Extract the (x, y) coordinate from the center of the cell holding the provided text.  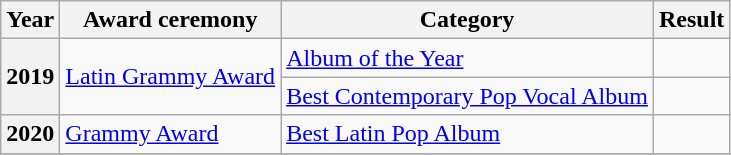
2020 (30, 134)
Award ceremony (170, 20)
Album of the Year (468, 58)
Latin Grammy Award (170, 77)
Grammy Award (170, 134)
Best Contemporary Pop Vocal Album (468, 96)
Year (30, 20)
Result (691, 20)
Category (468, 20)
Best Latin Pop Album (468, 134)
2019 (30, 77)
